For the text-containing cell, return its midpoint in (x, y) coordinate format. 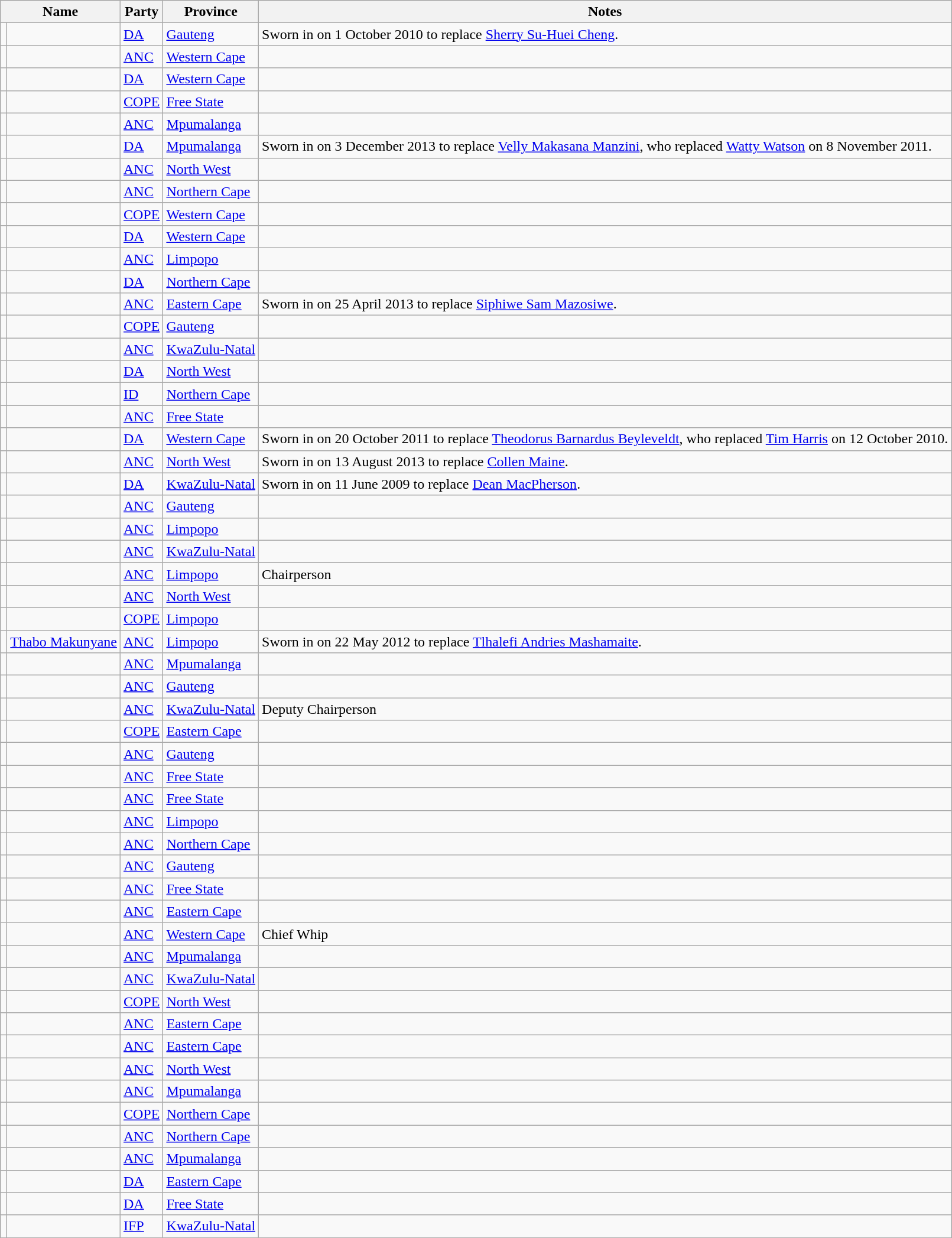
Province (211, 12)
Sworn in on 1 October 2010 to replace Sherry Su-Huei Cheng. (605, 34)
Party (141, 12)
Chief Whip (605, 934)
Sworn in on 20 October 2011 to replace Theodorus Barnardus Beyleveldt, who replaced Tim Harris on 12 October 2010. (605, 439)
Deputy Chairperson (605, 709)
IFP (141, 1226)
Sworn in on 11 June 2009 to replace Dean MacPherson. (605, 484)
Chairperson (605, 574)
Notes (605, 12)
Name (60, 12)
Sworn in on 13 August 2013 to replace Collen Maine. (605, 462)
Sworn in on 25 April 2013 to replace Siphiwe Sam Mazosiwe. (605, 304)
Thabo Makunyane (64, 641)
Sworn in on 22 May 2012 to replace Tlhalefi Andries Mashamaite. (605, 641)
Sworn in on 3 December 2013 to replace Velly Makasana Manzini, who replaced Watty Watson on 8 November 2011. (605, 147)
ID (141, 394)
